Output the (X, Y) coordinate of the center of the cell containing the given text.  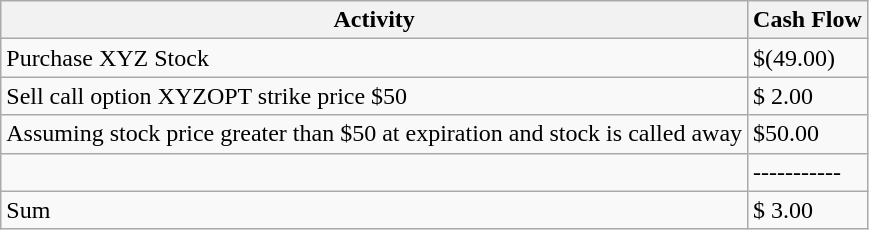
Sell call option XYZOPT strike price $50 (374, 96)
$ 2.00 (808, 96)
$50.00 (808, 134)
Cash Flow (808, 20)
Activity (374, 20)
----------- (808, 172)
Purchase XYZ Stock (374, 58)
Assuming stock price greater than $50 at expiration and stock is called away (374, 134)
Sum (374, 210)
$(49.00) (808, 58)
$ 3.00 (808, 210)
